For the text-containing cell, return its midpoint in [x, y] coordinate format. 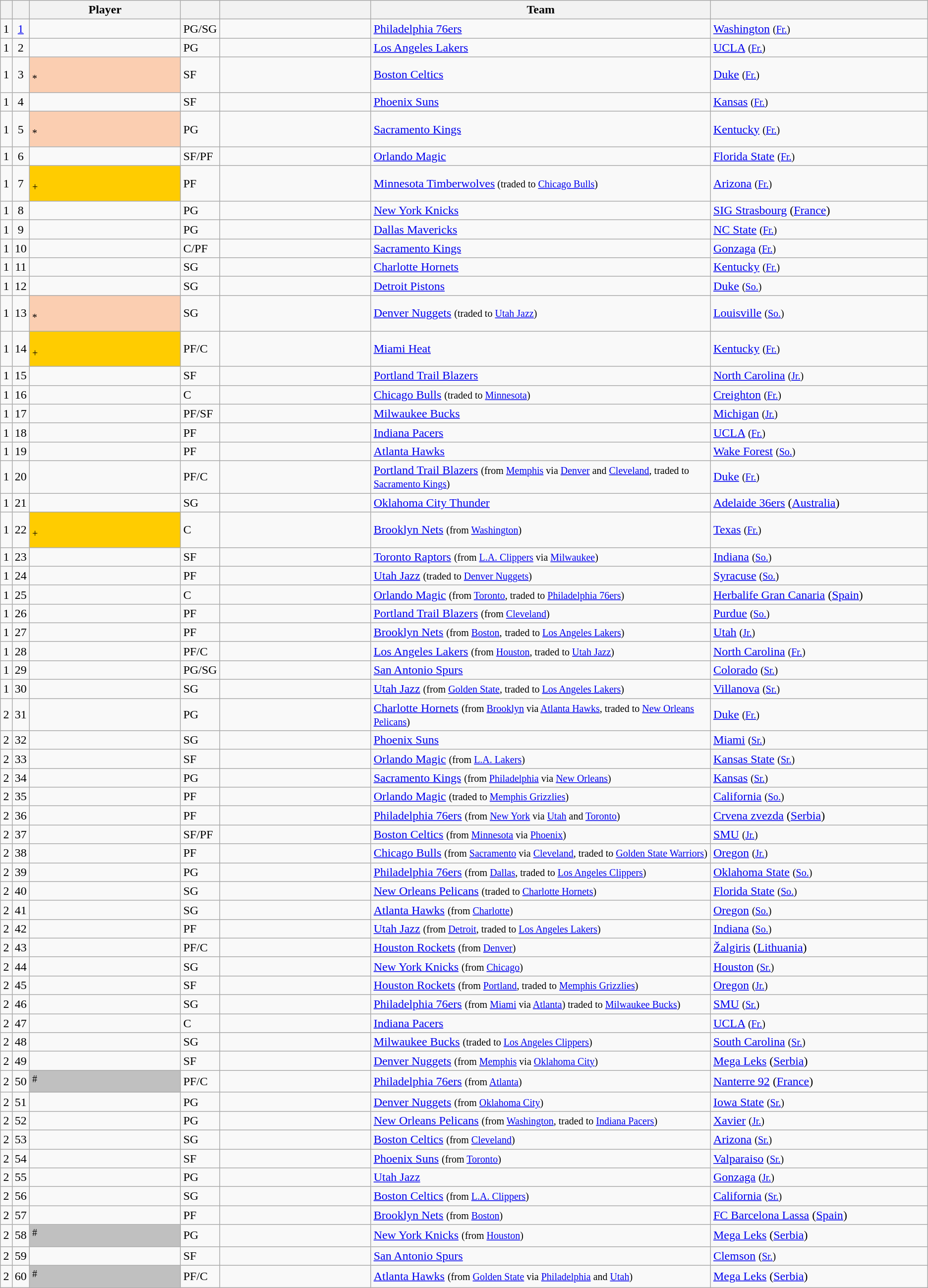
New York Knicks [540, 211]
48 [21, 1042]
Phoenix Suns (from Toronto) [540, 1159]
56 [21, 1196]
Charlotte Hornets [540, 267]
Player [105, 10]
Charlotte Hornets (from Brooklyn via Atlanta Hawks, traded to New Orleans Pelicans) [540, 715]
Gonzaga (Fr.) [819, 248]
Purdue (So.) [819, 613]
Duke (So.) [819, 286]
18 [21, 432]
Houston Rockets (from Denver) [540, 947]
Herbalife Gran Canaria (Spain) [819, 594]
Creighton (Fr.) [819, 395]
Crvena zvezda (Serbia) [819, 816]
32 [21, 740]
Portland Trail Blazers [540, 376]
Wake Forest (So.) [819, 451]
3 [21, 75]
8 [21, 211]
47 [21, 1023]
Orlando Magic (from Toronto, traded to Philadelphia 76ers) [540, 594]
Team [540, 10]
10 [21, 248]
11 [21, 267]
54 [21, 1159]
35 [21, 797]
Detroit Pistons [540, 286]
North Carolina (Jr.) [819, 376]
19 [21, 451]
Brooklyn Nets (from Boston) [540, 1215]
17 [21, 413]
15 [21, 376]
51 [21, 1102]
Iowa State (Sr.) [819, 1102]
26 [21, 613]
7 [21, 183]
30 [21, 689]
Houston (Sr.) [819, 966]
Denver Nuggets (from Oklahoma City) [540, 1102]
Oklahoma City Thunder [540, 503]
Kansas State (Sr.) [819, 759]
NC State (Fr.) [819, 230]
28 [21, 651]
Philadelphia 76ers (from New York via Utah and Toronto) [540, 816]
Utah Jazz (from Golden State, traded to Los Angeles Lakers) [540, 689]
58 [21, 1235]
Orlando Magic (traded to Memphis Grizzlies) [540, 797]
49 [21, 1061]
16 [21, 395]
Boston Celtics (from Cleveland) [540, 1140]
Michigan (Jr.) [819, 413]
34 [21, 778]
36 [21, 816]
27 [21, 632]
New York Knicks (from Chicago) [540, 966]
Boston Celtics (from Minnesota via Phoenix) [540, 834]
9 [21, 230]
46 [21, 1004]
C/PF [200, 248]
California (Sr.) [819, 1196]
PF/SF [200, 413]
Clemson (Sr.) [819, 1256]
SIG Strasbourg (France) [819, 211]
New Orleans Pelicans (from Washington, traded to Indiana Pacers) [540, 1120]
Florida State (So.) [819, 891]
45 [21, 986]
13 [21, 313]
New York Knicks (from Houston) [540, 1235]
24 [21, 576]
59 [21, 1256]
Houston Rockets (from Portland, traded to Memphis Grizzlies) [540, 986]
Portland Trail Blazers (from Memphis via Denver and Cleveland, traded to Sacramento Kings) [540, 477]
Adelaide 36ers (Australia) [819, 503]
53 [21, 1140]
21 [21, 503]
Boston Celtics [540, 75]
20 [21, 477]
Villanova (Sr.) [819, 689]
29 [21, 670]
41 [21, 910]
52 [21, 1120]
Florida State (Fr.) [819, 156]
Atlanta Hawks (from Charlotte) [540, 910]
Milwaukee Bucks (traded to Los Angeles Clippers) [540, 1042]
South Carolina (Sr.) [819, 1042]
Denver Nuggets (traded to Utah Jazz) [540, 313]
38 [21, 853]
Boston Celtics (from L.A. Clippers) [540, 1196]
Los Angeles Lakers [540, 48]
39 [21, 872]
50 [21, 1082]
Denver Nuggets (from Memphis via Oklahoma City) [540, 1061]
6 [21, 156]
Arizona (Fr.) [819, 183]
31 [21, 715]
Atlanta Hawks [540, 451]
Kansas (Fr.) [819, 102]
Miami (Sr.) [819, 740]
SMU (Sr.) [819, 1004]
Dallas Mavericks [540, 230]
Utah Jazz [540, 1177]
55 [21, 1177]
44 [21, 966]
Valparaiso (Sr.) [819, 1159]
New Orleans Pelicans (traded to Charlotte Hornets) [540, 891]
Oregon (So.) [819, 910]
43 [21, 947]
22 [21, 530]
42 [21, 929]
57 [21, 1215]
23 [21, 557]
Philadelphia 76ers (from Dallas, traded to Los Angeles Clippers) [540, 872]
SMU (Jr.) [819, 834]
Toronto Raptors (from L.A. Clippers via Milwaukee) [540, 557]
Orlando Magic [540, 156]
Utah Jazz (from Detroit, traded to Los Angeles Lakers) [540, 929]
Washington (Fr.) [819, 29]
North Carolina (Fr.) [819, 651]
33 [21, 759]
Portland Trail Blazers (from Cleveland) [540, 613]
Žalgiris (Lithuania) [819, 947]
Philadelphia 76ers (from Atlanta) [540, 1082]
12 [21, 286]
Miami Heat [540, 349]
Brooklyn Nets (from Boston, traded to Los Angeles Lakers) [540, 632]
Brooklyn Nets (from Washington) [540, 530]
Atlanta Hawks (from Golden State via Philadelphia and Utah) [540, 1276]
Philadelphia 76ers (from Miami via Atlanta) traded to Milwaukee Bucks) [540, 1004]
Milwaukee Bucks [540, 413]
Utah (Jr.) [819, 632]
Orlando Magic (from L.A. Lakers) [540, 759]
14 [21, 349]
60 [21, 1276]
Nanterre 92 (France) [819, 1082]
4 [21, 102]
Louisville (So.) [819, 313]
Minnesota Timberwolves (traded to Chicago Bulls) [540, 183]
25 [21, 594]
Sacramento Kings (from Philadelphia via New Orleans) [540, 778]
37 [21, 834]
Arizona (Sr.) [819, 1140]
Xavier (Jr.) [819, 1120]
Colorado (Sr.) [819, 670]
Kansas (Sr.) [819, 778]
Chicago Bulls (traded to Minnesota) [540, 395]
5 [21, 129]
Gonzaga (Jr.) [819, 1177]
Syracuse (So.) [819, 576]
Chicago Bulls (from Sacramento via Cleveland, traded to Golden State Warriors) [540, 853]
FC Barcelona Lassa (Spain) [819, 1215]
Los Angeles Lakers (from Houston, traded to Utah Jazz) [540, 651]
Texas (Fr.) [819, 530]
Philadelphia 76ers [540, 29]
Utah Jazz (traded to Denver Nuggets) [540, 576]
Oklahoma State (So.) [819, 872]
California (So.) [819, 797]
40 [21, 891]
